Output the [x, y] coordinate of the center of the cell containing the given text.  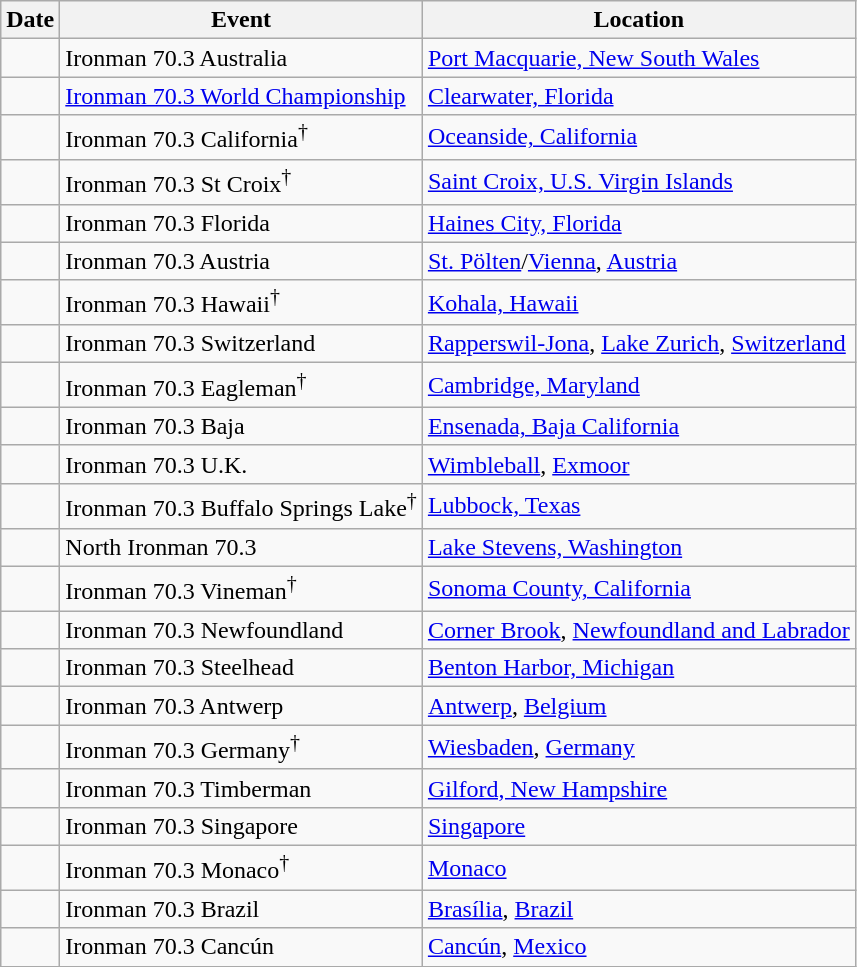
Haines City, Florida [638, 223]
Brasília, Brazil [638, 909]
Wimbleball, Exmoor [638, 464]
Ironman 70.3 Singapore [242, 826]
Ironman 70.3 Australia [242, 58]
Ironman 70.3 Austria [242, 261]
Antwerp, Belgium [638, 706]
Benton Harbor, Michigan [638, 668]
Oceanside, California [638, 138]
Lake Stevens, Washington [638, 547]
Ironman 70.3 Brazil [242, 909]
Ironman 70.3 World Championship [242, 96]
Ironman 70.3 Cancún [242, 947]
Ironman 70.3 Timberman [242, 788]
Ensenada, Baja California [638, 426]
Wiesbaden, Germany [638, 748]
Ironman 70.3 Germany† [242, 748]
Ironman 70.3 Monaco† [242, 868]
Location [638, 20]
Ironman 70.3 Buffalo Springs Lake† [242, 506]
Ironman 70.3 Hawaii† [242, 302]
Ironman 70.3 California† [242, 138]
Ironman 70.3 St Croix† [242, 182]
Lubbock, Texas [638, 506]
Ironman 70.3 Switzerland [242, 344]
North Ironman 70.3 [242, 547]
Ironman 70.3 Florida [242, 223]
Rapperswil-Jona, Lake Zurich, Switzerland [638, 344]
Port Macquarie, New South Wales [638, 58]
Ironman 70.3 Baja [242, 426]
Ironman 70.3 Eagleman† [242, 386]
Sonoma County, California [638, 588]
Clearwater, Florida [638, 96]
Saint Croix, U.S. Virgin Islands [638, 182]
Singapore [638, 826]
Monaco [638, 868]
St. Pölten/Vienna, Austria [638, 261]
Cambridge, Maryland [638, 386]
Ironman 70.3 U.K. [242, 464]
Event [242, 20]
Ironman 70.3 Antwerp [242, 706]
Date [30, 20]
Ironman 70.3 Newfoundland [242, 630]
Kohala, Hawaii [638, 302]
Corner Brook, Newfoundland and Labrador [638, 630]
Ironman 70.3 Vineman† [242, 588]
Ironman 70.3 Steelhead [242, 668]
Cancún, Mexico [638, 947]
Gilford, New Hampshire [638, 788]
